Capture the cell that displays the provided text and extract its (x, y) central coordinate. 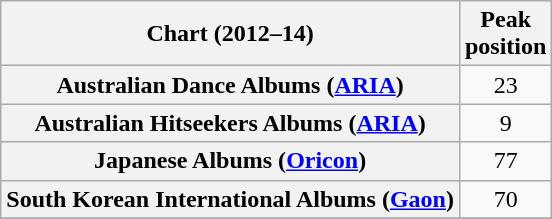
23 (505, 85)
70 (505, 199)
9 (505, 123)
South Korean International Albums (Gaon) (230, 199)
Japanese Albums (Oricon) (230, 161)
Australian Hitseekers Albums (ARIA) (230, 123)
Australian Dance Albums (ARIA) (230, 85)
Chart (2012–14) (230, 34)
77 (505, 161)
Peakposition (505, 34)
